Identify which cell holds the provided text, then report its (X, Y) central coordinate. 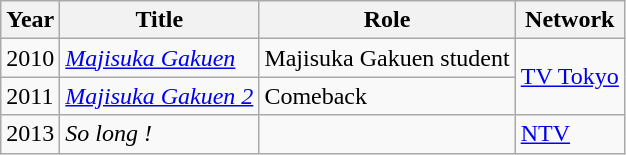
So long ! (160, 134)
Network (570, 20)
2010 (30, 58)
Comeback (387, 96)
TV Tokyo (570, 77)
2013 (30, 134)
Role (387, 20)
Year (30, 20)
Majisuka Gakuen student (387, 58)
NTV (570, 134)
2011 (30, 96)
Majisuka Gakuen 2 (160, 96)
Title (160, 20)
Majisuka Gakuen (160, 58)
